Search for the cell housing the specified text and yield its (X, Y) center coordinate. 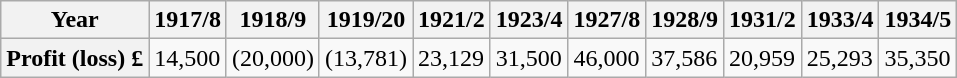
1927/8 (607, 20)
1923/4 (529, 20)
35,350 (918, 58)
1917/8 (188, 20)
1919/20 (366, 20)
Year (75, 20)
Profit (loss) £ (75, 58)
46,000 (607, 58)
14,500 (188, 58)
1921/2 (452, 20)
1918/9 (272, 20)
31,500 (529, 58)
20,959 (762, 58)
1931/2 (762, 20)
1933/4 (840, 20)
(20,000) (272, 58)
23,129 (452, 58)
37,586 (685, 58)
(13,781) (366, 58)
1928/9 (685, 20)
25,293 (840, 58)
1934/5 (918, 20)
